From the cell containing the given text, extract its center point as (x, y) coordinate. 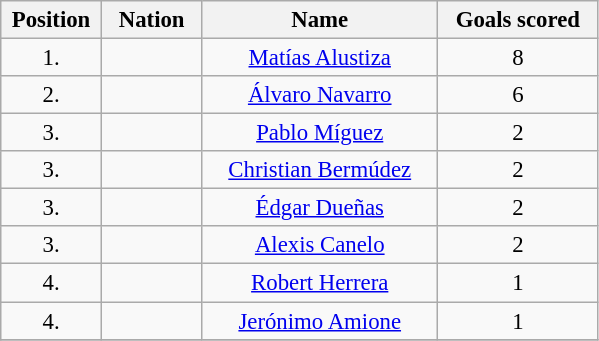
Christian Bermúdez (320, 170)
Name (320, 20)
Pablo Míguez (320, 133)
Nation (152, 20)
Édgar Dueñas (320, 208)
2. (52, 95)
1. (52, 58)
Robert Herrera (320, 283)
Alexis Canelo (320, 245)
6 (518, 95)
Álvaro Navarro (320, 95)
Goals scored (518, 20)
Jerónimo Amione (320, 321)
Matías Alustiza (320, 58)
8 (518, 58)
Position (52, 20)
